Provide the [X, Y] coordinate of the cell's center where the given text is located.  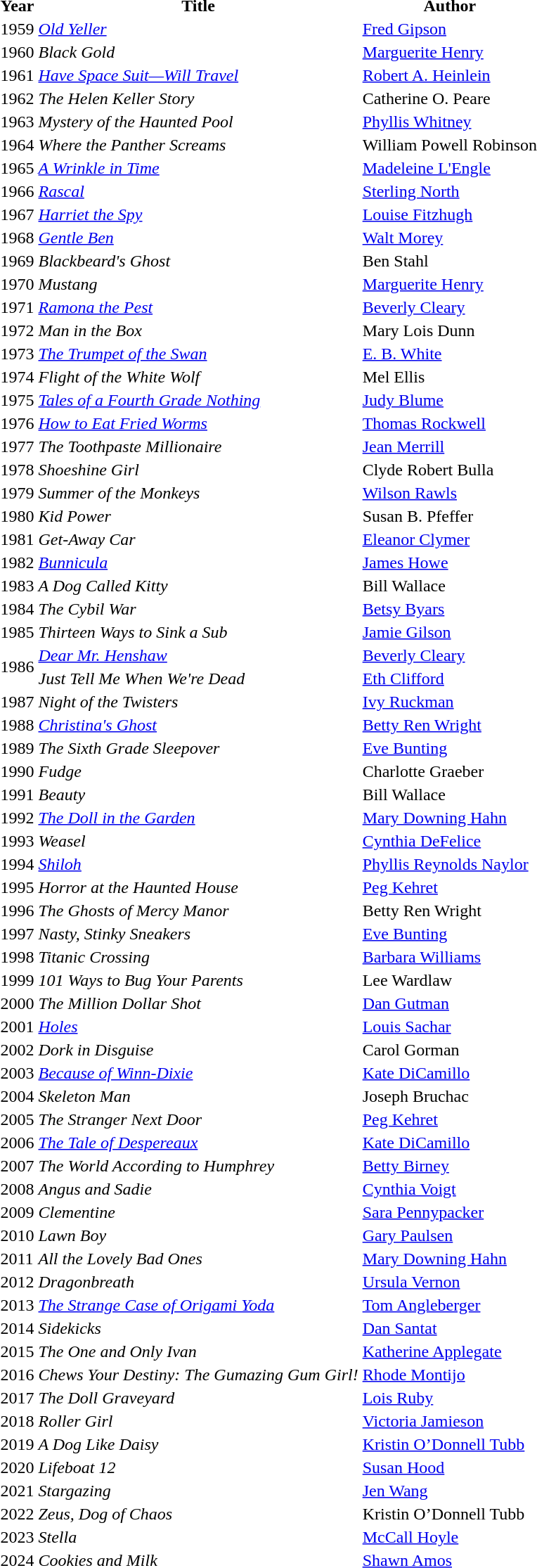
Zeus, Dog of Chaos [198, 1514]
Dork in Disguise [198, 1050]
Fudge [198, 771]
The Doll in the Garden [198, 818]
Man in the Box [198, 330]
Shoeshine Girl [198, 470]
The Strange Case of Origami Yoda [198, 1305]
Horror at the Haunted House [198, 887]
Lawn Boy [198, 1235]
Beauty [198, 795]
Where the Panther Screams [198, 145]
The Tale of Despereaux [198, 1143]
A Dog Like Daisy [198, 1444]
Stargazing [198, 1491]
Gentle Ben [198, 238]
Roller Girl [198, 1421]
Shiloh [198, 864]
A Wrinkle in Time [198, 168]
Blackbeard's Ghost [198, 261]
Have Space Suit—Will Travel [198, 75]
Bunnicula [198, 563]
The Million Dollar Shot [198, 1003]
Flight of the White Wolf [198, 377]
Holes [198, 1027]
Old Yeller [198, 29]
Summer of the Monkeys [198, 493]
Skeleton Man [198, 1096]
A Dog Called Kitty [198, 586]
Titanic Crossing [198, 957]
Night of the Twisters [198, 702]
The Ghosts of Mercy Manor [198, 911]
Just Tell Me When We're Dead [198, 679]
The Trumpet of the Swan [198, 354]
The Toothpaste Millionaire [198, 446]
The Doll Graveyard [198, 1398]
Chews Your Destiny: The Gumazing Gum Girl! [198, 1375]
The Cybil War [198, 609]
All the Lovely Bad Ones [198, 1259]
Angus and Sadie [198, 1189]
Get-Away Car [198, 539]
How to Eat Fried Worms [198, 423]
Harriet the Spy [198, 214]
Tales of a Fourth Grade Nothing [198, 400]
Thirteen Ways to Sink a Sub [198, 632]
Clementine [198, 1212]
The Stranger Next Door [198, 1119]
Black Gold [198, 52]
The World According to Humphrey [198, 1166]
Dear Mr. Henshaw [198, 655]
Because of Winn-Dixie [198, 1073]
101 Ways to Bug Your Parents [198, 980]
Weasel [198, 841]
The One and Only Ivan [198, 1351]
Christina's Ghost [198, 725]
Lifeboat 12 [198, 1467]
Mustang [198, 284]
Rascal [198, 191]
Kid Power [198, 516]
The Helen Keller Story [198, 98]
Dragonbreath [198, 1282]
Nasty, Stinky Sneakers [198, 934]
The Sixth Grade Sleepover [198, 748]
Stella [198, 1537]
Sidekicks [198, 1328]
Mystery of the Haunted Pool [198, 122]
Ramona the Pest [198, 307]
